Return the (x, y) coordinate for the center point of the cell that contains the specified text.  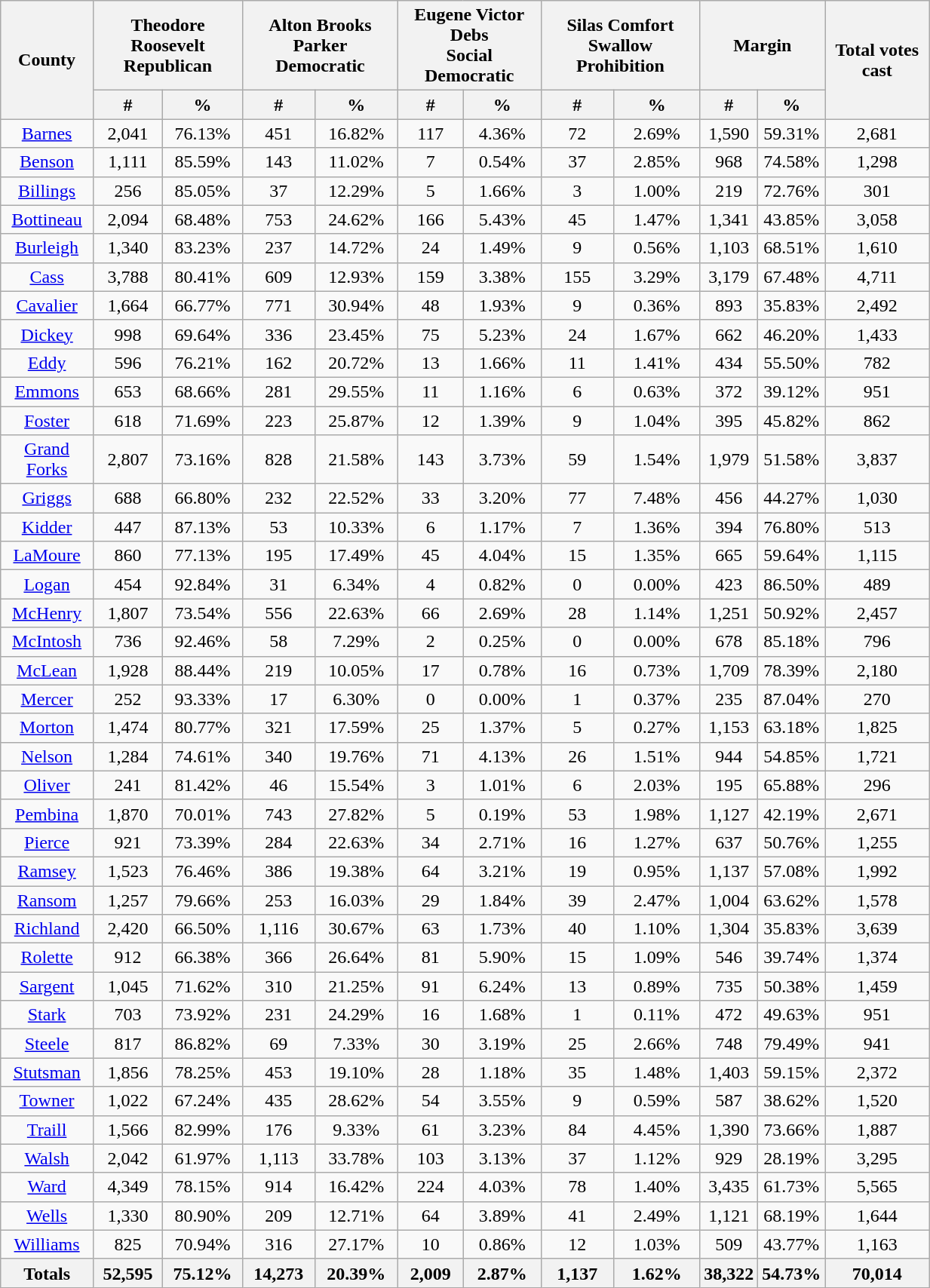
67.24% (202, 1101)
1,341 (729, 219)
1.62% (657, 1273)
1.14% (657, 613)
9.33% (356, 1130)
1,992 (877, 871)
Nelson (47, 756)
69.64% (202, 334)
435 (279, 1101)
79.49% (792, 1044)
1.73% (502, 929)
68.19% (792, 1216)
1,298 (877, 162)
231 (279, 1015)
4 (430, 584)
19.38% (356, 871)
2,180 (877, 670)
4.45% (657, 1130)
5.23% (502, 334)
1,403 (729, 1072)
1,127 (729, 814)
893 (729, 305)
665 (729, 556)
1.37% (502, 728)
91 (430, 986)
1,520 (877, 1101)
43.85% (792, 219)
Ramsey (47, 871)
1,113 (279, 1158)
0.25% (502, 642)
2,042 (127, 1158)
16.82% (356, 133)
Billings (47, 191)
27.17% (356, 1244)
1.67% (657, 334)
1,709 (729, 670)
69 (279, 1044)
72.76% (792, 191)
72 (577, 133)
Silas Comfort SwallowProhibition (620, 45)
1,721 (877, 756)
1,390 (729, 1130)
44.27% (792, 498)
73.92% (202, 1015)
39.12% (792, 391)
155 (577, 277)
45.82% (792, 420)
1.49% (502, 248)
30.94% (356, 305)
Mercer (47, 699)
0.54% (502, 162)
12.71% (356, 1216)
66.38% (202, 958)
63.18% (792, 728)
678 (729, 642)
0.56% (657, 248)
434 (729, 363)
3,179 (729, 277)
1.18% (502, 1072)
68.51% (792, 248)
70.94% (202, 1244)
15.54% (356, 785)
20.72% (356, 363)
3,435 (729, 1187)
771 (279, 305)
162 (279, 363)
Wells (47, 1216)
1.68% (502, 1015)
76.21% (202, 363)
Emmons (47, 391)
Alton Brooks ParkerDemocratic (321, 45)
Rolette (47, 958)
Logan (47, 584)
2.03% (657, 785)
39.74% (792, 958)
71.69% (202, 420)
454 (127, 584)
241 (127, 785)
6.24% (502, 986)
61.73% (792, 1187)
Sargent (47, 986)
1.01% (502, 785)
310 (279, 986)
Ward (47, 1187)
76.13% (202, 133)
472 (729, 1015)
944 (729, 756)
1,257 (127, 900)
14,273 (279, 1273)
61.97% (202, 1158)
1.84% (502, 900)
1.00% (657, 191)
Ransom (47, 900)
653 (127, 391)
3.29% (657, 277)
31 (279, 584)
21.25% (356, 986)
366 (279, 958)
223 (279, 420)
Barnes (47, 133)
3.23% (502, 1130)
1.04% (657, 420)
68.48% (202, 219)
46 (279, 785)
40 (577, 929)
1,433 (877, 334)
1,928 (127, 670)
12.93% (356, 277)
2,009 (430, 1273)
46.20% (792, 334)
546 (729, 958)
3.21% (502, 871)
21.58% (356, 460)
Traill (47, 1130)
1.54% (657, 460)
1,340 (127, 248)
10 (430, 1244)
86.50% (792, 584)
688 (127, 498)
50.38% (792, 986)
87.04% (792, 699)
28.19% (792, 1158)
Pierce (47, 842)
4.03% (502, 1187)
2,420 (127, 929)
394 (729, 527)
2.71% (502, 842)
2,807 (127, 460)
2.87% (502, 1273)
4,711 (877, 277)
0.63% (657, 391)
256 (127, 191)
30.67% (356, 929)
17.49% (356, 556)
618 (127, 420)
88.44% (202, 670)
41 (577, 1216)
78 (577, 1187)
253 (279, 900)
117 (430, 133)
456 (729, 498)
1.12% (657, 1158)
63 (430, 929)
0.73% (657, 670)
59 (577, 460)
Benson (47, 162)
0.78% (502, 670)
1.41% (657, 363)
451 (279, 133)
Griggs (47, 498)
2,372 (877, 1072)
80.77% (202, 728)
0.89% (657, 986)
25.87% (356, 420)
336 (279, 334)
McHenry (47, 613)
28.62% (356, 1101)
68.66% (202, 391)
1,330 (127, 1216)
1.36% (657, 527)
1,856 (127, 1072)
County (47, 60)
Richland (47, 929)
2,457 (877, 613)
14.72% (356, 248)
10.05% (356, 670)
1.03% (657, 1244)
70.01% (202, 814)
71.62% (202, 986)
30 (430, 1044)
66 (430, 613)
1,474 (127, 728)
4,349 (127, 1187)
51.58% (792, 460)
735 (729, 986)
340 (279, 756)
84 (577, 1130)
Stutsman (47, 1072)
3,837 (877, 460)
7.48% (657, 498)
556 (279, 613)
81.42% (202, 785)
Towner (47, 1101)
453 (279, 1072)
Foster (47, 420)
42.19% (792, 814)
1,870 (127, 814)
66.80% (202, 498)
Steele (47, 1044)
237 (279, 248)
1.27% (657, 842)
753 (279, 219)
19.10% (356, 1072)
1.93% (502, 305)
1.51% (657, 756)
78.15% (202, 1187)
49.63% (792, 1015)
77.13% (202, 556)
2.49% (657, 1216)
5.43% (502, 219)
0.86% (502, 1244)
0.59% (657, 1101)
862 (877, 420)
Margin (763, 45)
1,251 (729, 613)
4.04% (502, 556)
0.82% (502, 584)
3.38% (502, 277)
16.03% (356, 900)
76.80% (792, 527)
3,058 (877, 219)
85.05% (202, 191)
3.73% (502, 460)
Bottineau (47, 219)
27.82% (356, 814)
235 (729, 699)
1,284 (127, 756)
McIntosh (47, 642)
63.62% (792, 900)
1.98% (657, 814)
159 (430, 277)
54 (430, 1101)
Kidder (47, 527)
LaMoure (47, 556)
38.62% (792, 1101)
3.55% (502, 1101)
5.90% (502, 958)
74.61% (202, 756)
87.13% (202, 527)
82.99% (202, 1130)
83.23% (202, 248)
23.45% (356, 334)
54.85% (792, 756)
921 (127, 842)
74.58% (792, 162)
34 (430, 842)
929 (729, 1158)
1,103 (729, 248)
McLean (47, 670)
76.46% (202, 871)
284 (279, 842)
66.50% (202, 929)
77 (577, 498)
509 (729, 1244)
1,304 (729, 929)
301 (877, 191)
1,255 (877, 842)
54.73% (792, 1273)
59.64% (792, 556)
1,610 (877, 248)
1,374 (877, 958)
513 (877, 527)
38,322 (729, 1273)
80.90% (202, 1216)
1,022 (127, 1101)
17.59% (356, 728)
Eugene Victor DebsSocial Democratic (469, 45)
Burleigh (47, 248)
166 (430, 219)
796 (877, 642)
296 (877, 785)
73.66% (792, 1130)
3,788 (127, 277)
19.76% (356, 756)
743 (279, 814)
3,295 (877, 1158)
825 (127, 1244)
66.77% (202, 305)
67.48% (792, 277)
4.13% (502, 756)
1,459 (877, 986)
1,887 (877, 1130)
703 (127, 1015)
2.66% (657, 1044)
1.09% (657, 958)
1,979 (729, 460)
662 (729, 334)
1,030 (877, 498)
270 (877, 699)
3.20% (502, 498)
4.36% (502, 133)
73.39% (202, 842)
78.25% (202, 1072)
2,492 (877, 305)
33 (430, 498)
1.10% (657, 929)
1,121 (729, 1216)
78.39% (792, 670)
1,116 (279, 929)
914 (279, 1187)
86.82% (202, 1044)
Cavalier (47, 305)
50.92% (792, 613)
1.39% (502, 420)
26 (577, 756)
3,639 (877, 929)
61 (430, 1130)
968 (729, 162)
Theodore RooseveltRepublican (167, 45)
3.89% (502, 1216)
372 (729, 391)
0.19% (502, 814)
52,595 (127, 1273)
1,153 (729, 728)
43.77% (792, 1244)
2.47% (657, 900)
29 (430, 900)
489 (877, 584)
20.39% (356, 1273)
912 (127, 958)
1.16% (502, 391)
395 (729, 420)
1,004 (729, 900)
70,014 (877, 1273)
1,578 (877, 900)
6.34% (356, 584)
73.16% (202, 460)
447 (127, 527)
48 (430, 305)
609 (279, 277)
35 (577, 1072)
22.52% (356, 498)
2.85% (657, 162)
252 (127, 699)
16.42% (356, 1187)
596 (127, 363)
2,671 (877, 814)
2,094 (127, 219)
232 (279, 498)
3.13% (502, 1158)
Oliver (47, 785)
Totals (47, 1273)
1,807 (127, 613)
92.84% (202, 584)
71 (430, 756)
1,111 (127, 162)
1,566 (127, 1130)
65.88% (792, 785)
1.40% (657, 1187)
85.18% (792, 642)
637 (729, 842)
209 (279, 1216)
0.37% (657, 699)
29.55% (356, 391)
Dickey (47, 334)
0.95% (657, 871)
587 (729, 1101)
80.41% (202, 277)
Cass (47, 277)
1,163 (877, 1244)
75.12% (202, 1273)
Morton (47, 728)
55.50% (792, 363)
6.30% (356, 699)
73.54% (202, 613)
941 (877, 1044)
224 (430, 1187)
1,045 (127, 986)
59.31% (792, 133)
1.48% (657, 1072)
7.29% (356, 642)
2,681 (877, 133)
12.29% (356, 191)
Williams (47, 1244)
176 (279, 1130)
2,041 (127, 133)
Eddy (47, 363)
1,644 (877, 1216)
50.76% (792, 842)
79.66% (202, 900)
860 (127, 556)
1,115 (877, 556)
Walsh (47, 1158)
782 (877, 363)
0.36% (657, 305)
26.64% (356, 958)
1.35% (657, 556)
7.33% (356, 1044)
11.02% (356, 162)
1,664 (127, 305)
Stark (47, 1015)
316 (279, 1244)
93.33% (202, 699)
0.11% (657, 1015)
998 (127, 334)
59.15% (792, 1072)
386 (279, 871)
736 (127, 642)
24.29% (356, 1015)
1,825 (877, 728)
10.33% (356, 527)
1,523 (127, 871)
92.46% (202, 642)
1.17% (502, 527)
Total votes cast (877, 60)
817 (127, 1044)
2 (430, 642)
81 (430, 958)
3.19% (502, 1044)
423 (729, 584)
Grand Forks (47, 460)
281 (279, 391)
321 (279, 728)
1.47% (657, 219)
5,565 (877, 1187)
33.78% (356, 1158)
828 (279, 460)
39 (577, 900)
58 (279, 642)
85.59% (202, 162)
0.27% (657, 728)
1,590 (729, 133)
748 (729, 1044)
Pembina (47, 814)
103 (430, 1158)
19 (577, 871)
75 (430, 334)
24.62% (356, 219)
57.08% (792, 871)
